Extract the [x, y] coordinate from the center of the cell holding the provided text.  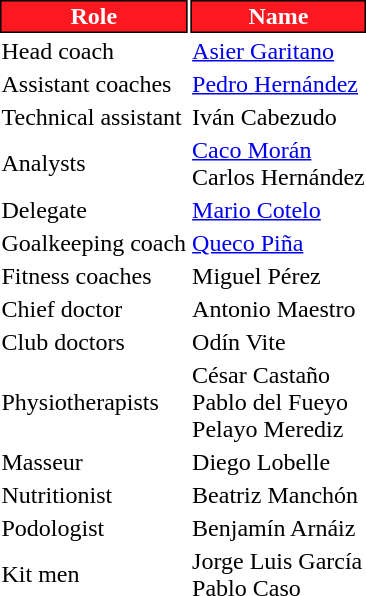
Goalkeeping coach [94, 243]
Masseur [94, 462]
Delegate [94, 210]
Technical assistant [94, 117]
Podologist [94, 528]
Head coach [94, 51]
Analysts [94, 164]
Chief doctor [94, 309]
Physiotherapists [94, 402]
Nutritionist [94, 495]
Fitness coaches [94, 276]
Role [94, 16]
Club doctors [94, 342]
Assistant coaches [94, 84]
